Provide the (X, Y) coordinate of the cell's center where the given text is located.  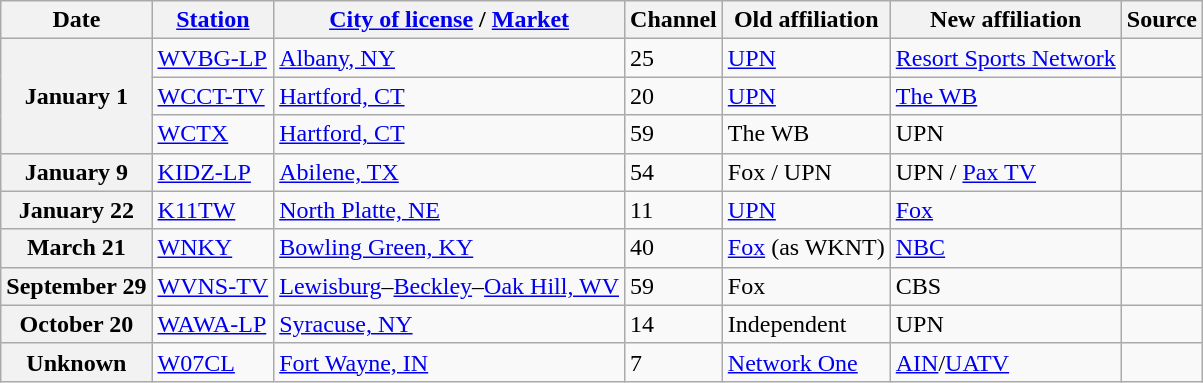
40 (674, 248)
CBS (1006, 286)
Lewisburg–Beckley–Oak Hill, WV (450, 286)
WAWA-LP (213, 324)
Old affiliation (806, 20)
Fox (as WKNT) (806, 248)
K11TW (213, 210)
Bowling Green, KY (450, 248)
7 (674, 362)
KIDZ-LP (213, 172)
January 22 (76, 210)
Resort Sports Network (1006, 58)
Fort Wayne, IN (450, 362)
New affiliation (1006, 20)
North Platte, NE (450, 210)
September 29 (76, 286)
Network One (806, 362)
Independent (806, 324)
Albany, NY (450, 58)
Station (213, 20)
Fox / UPN (806, 172)
March 21 (76, 248)
11 (674, 210)
Unknown (76, 362)
Date (76, 20)
54 (674, 172)
NBC (1006, 248)
Syracuse, NY (450, 324)
AIN/UATV (1006, 362)
Source (1162, 20)
WVBG-LP (213, 58)
Channel (674, 20)
WVNS-TV (213, 286)
WNKY (213, 248)
City of license / Market (450, 20)
WCCT-TV (213, 96)
W07CL (213, 362)
October 20 (76, 324)
20 (674, 96)
January 1 (76, 96)
WCTX (213, 134)
UPN / Pax TV (1006, 172)
Abilene, TX (450, 172)
14 (674, 324)
25 (674, 58)
January 9 (76, 172)
